Find where the given text appears and provide that cell's center as (X, Y) coordinate. 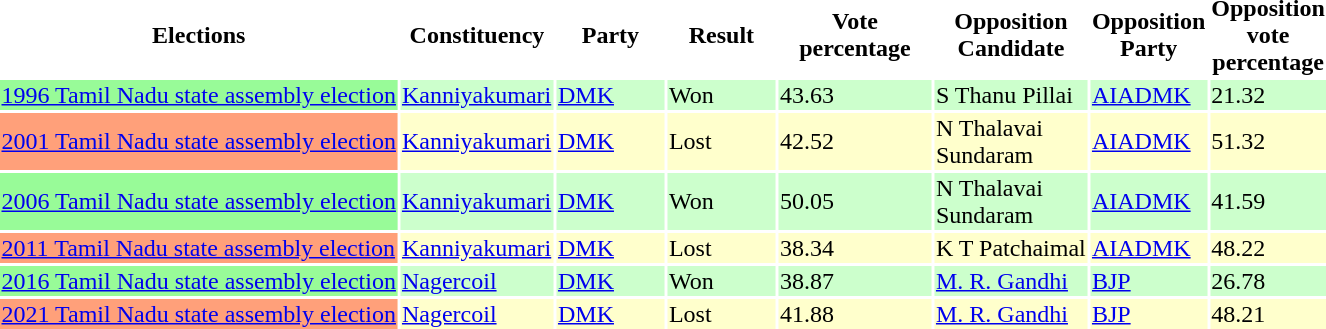
48.21 (1268, 314)
2016 Tamil Nadu state assembly election (198, 281)
26.78 (1268, 281)
42.52 (854, 142)
1996 Tamil Nadu state assembly election (198, 95)
41.88 (854, 314)
2001 Tamil Nadu state assembly election (198, 142)
2011 Tamil Nadu state assembly election (198, 248)
50.05 (854, 202)
41.59 (1268, 202)
43.63 (854, 95)
2021 Tamil Nadu state assembly election (198, 314)
51.32 (1268, 142)
K T Patchaimal (1010, 248)
48.22 (1268, 248)
2006 Tamil Nadu state assembly election (198, 202)
21.32 (1268, 95)
38.34 (854, 248)
38.87 (854, 281)
S Thanu Pillai (1010, 95)
